Output the (X, Y) coordinate of the center of the cell containing the given text.  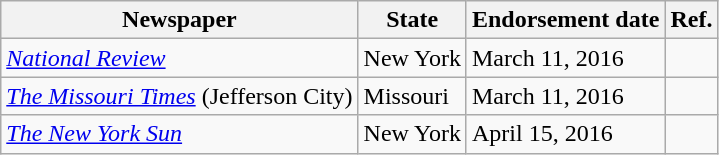
National Review (180, 58)
Endorsement date (565, 20)
April 15, 2016 (565, 134)
State (412, 20)
Ref. (692, 20)
Missouri (412, 96)
The Missouri Times (Jefferson City) (180, 96)
Newspaper (180, 20)
The New York Sun (180, 134)
